Identify which cell holds the provided text, then report its (x, y) central coordinate. 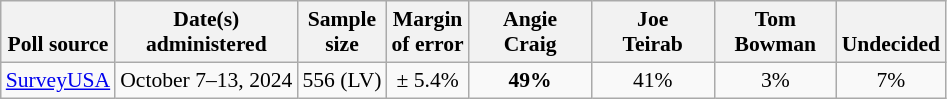
October 7–13, 2024 (206, 80)
Undecided (891, 32)
Marginof error (428, 32)
3% (776, 80)
49% (530, 80)
Date(s)administered (206, 32)
Poll source (58, 32)
556 (LV) (342, 80)
41% (652, 80)
JoeTeirab (652, 32)
Samplesize (342, 32)
7% (891, 80)
SurveyUSA (58, 80)
± 5.4% (428, 80)
TomBowman (776, 32)
AngieCraig (530, 32)
